Locate the cell with the specified text and output its (X, Y) center coordinate. 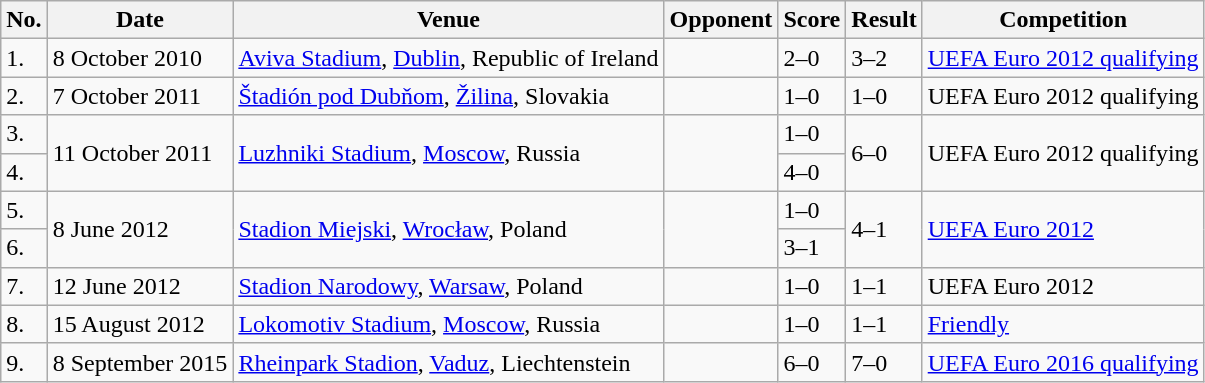
Result (884, 20)
8 September 2015 (140, 362)
Friendly (1063, 324)
4. (24, 172)
12 June 2012 (140, 286)
No. (24, 20)
Rheinpark Stadion, Vaduz, Liechtenstein (448, 362)
4–0 (812, 172)
Competition (1063, 20)
8 October 2010 (140, 58)
6. (24, 248)
Aviva Stadium, Dublin, Republic of Ireland (448, 58)
5. (24, 210)
Lokomotiv Stadium, Moscow, Russia (448, 324)
Stadion Miejski, Wrocław, Poland (448, 229)
Štadión pod Dubňom, Žilina, Slovakia (448, 96)
3–1 (812, 248)
15 August 2012 (140, 324)
Stadion Narodowy, Warsaw, Poland (448, 286)
Venue (448, 20)
3. (24, 134)
7 October 2011 (140, 96)
7. (24, 286)
4–1 (884, 229)
Date (140, 20)
11 October 2011 (140, 153)
Opponent (721, 20)
1. (24, 58)
3–2 (884, 58)
8. (24, 324)
2. (24, 96)
8 June 2012 (140, 229)
Luzhniki Stadium, Moscow, Russia (448, 153)
9. (24, 362)
7–0 (884, 362)
UEFA Euro 2016 qualifying (1063, 362)
2–0 (812, 58)
Score (812, 20)
